Locate the cell with the specified text and output its [x, y] center coordinate. 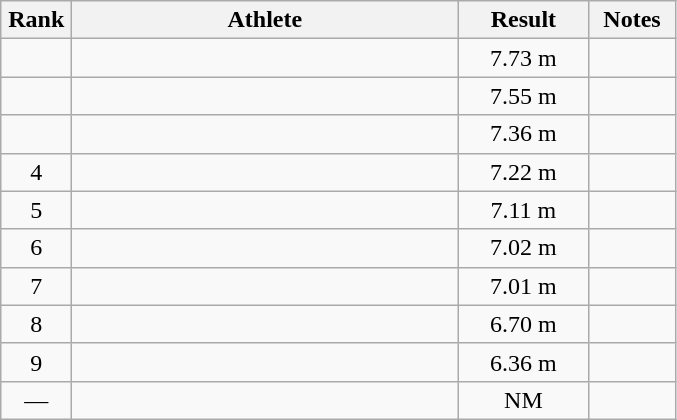
5 [36, 210]
7 [36, 286]
7.11 m [524, 210]
4 [36, 172]
6 [36, 248]
6.36 m [524, 362]
8 [36, 324]
Result [524, 20]
7.22 m [524, 172]
6.70 m [524, 324]
7.55 m [524, 96]
7.01 m [524, 286]
7.02 m [524, 248]
7.36 m [524, 134]
Notes [632, 20]
9 [36, 362]
NM [524, 400]
7.73 m [524, 58]
Rank [36, 20]
Athlete [265, 20]
— [36, 400]
